For the text-containing cell, return its midpoint in [x, y] coordinate format. 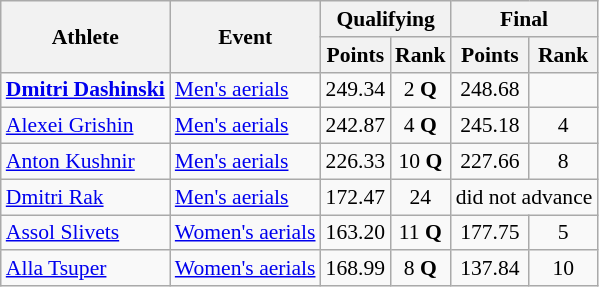
5 [563, 233]
4 [563, 126]
Qualifying [386, 19]
Athlete [86, 36]
10 Q [420, 162]
163.20 [356, 233]
Dmitri Dashinski [86, 90]
Alla Tsuper [86, 269]
172.47 [356, 197]
10 [563, 269]
Anton Kushnir [86, 162]
Assol Slivets [86, 233]
245.18 [490, 126]
Alexei Grishin [86, 126]
227.66 [490, 162]
Event [246, 36]
24 [420, 197]
11 Q [420, 233]
226.33 [356, 162]
8 [563, 162]
242.87 [356, 126]
168.99 [356, 269]
249.34 [356, 90]
248.68 [490, 90]
did not advance [524, 197]
2 Q [420, 90]
137.84 [490, 269]
4 Q [420, 126]
177.75 [490, 233]
Dmitri Rak [86, 197]
8 Q [420, 269]
Final [524, 19]
